Identify which cell holds the provided text, then report its (X, Y) central coordinate. 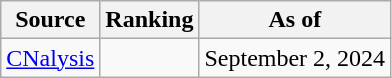
September 2, 2024 (295, 58)
CNalysis (50, 58)
Source (50, 20)
Ranking (150, 20)
As of (295, 20)
